Detect which cell encompasses the target text, then output its (X, Y) center coordinate. 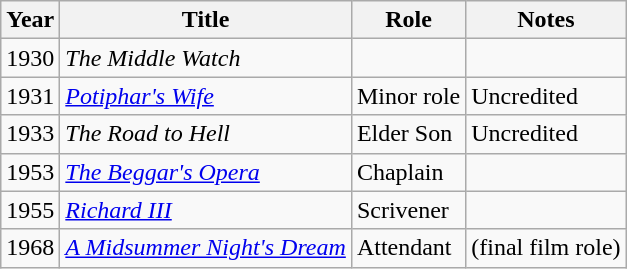
(final film role) (546, 248)
Elder Son (408, 134)
The Middle Watch (206, 58)
Potiphar's Wife (206, 96)
Role (408, 20)
1953 (30, 172)
The Beggar's Opera (206, 172)
1930 (30, 58)
Attendant (408, 248)
The Road to Hell (206, 134)
Scrivener (408, 210)
1955 (30, 210)
Richard III (206, 210)
Chaplain (408, 172)
1933 (30, 134)
Title (206, 20)
Notes (546, 20)
Year (30, 20)
A Midsummer Night's Dream (206, 248)
1931 (30, 96)
1968 (30, 248)
Minor role (408, 96)
